Determine the [x, y] coordinate at the center of the cell enclosing the given text.  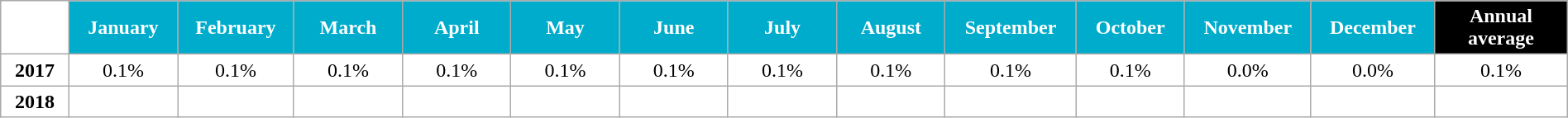
2017 [35, 70]
January [122, 28]
May [566, 28]
March [347, 28]
February [237, 28]
Annual average [1502, 28]
2018 [35, 101]
November [1247, 28]
October [1130, 28]
July [782, 28]
December [1373, 28]
June [673, 28]
September [1011, 28]
April [457, 28]
August [892, 28]
